Extract the [X, Y] coordinate from the center of the cell holding the provided text.  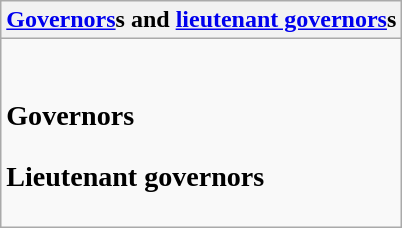
Governorss and lieutenant governorss [202, 20]
GovernorsLieutenant governors [202, 133]
